Return (x, y) of the center of cell containing provided text 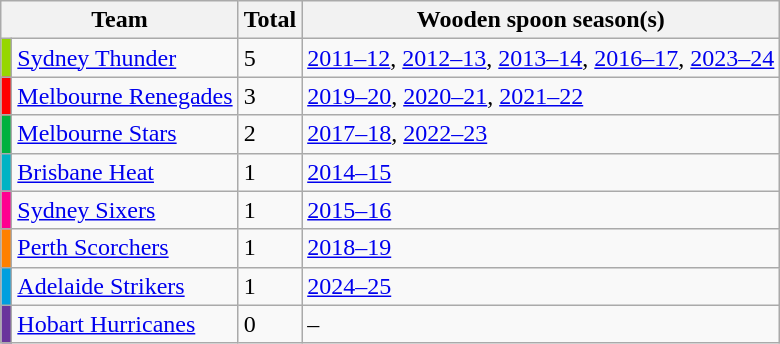
Perth Scorchers (125, 248)
Melbourne Stars (125, 134)
Wooden spoon season(s) (541, 20)
2 (270, 134)
3 (270, 96)
2017–18, 2022–23 (541, 134)
2015–16 (541, 210)
5 (270, 58)
Sydney Sixers (125, 210)
2024–25 (541, 286)
Brisbane Heat (125, 172)
Melbourne Renegades (125, 96)
Adelaide Strikers (125, 286)
0 (270, 324)
Total (270, 20)
2019–20, 2020–21, 2021–22 (541, 96)
2018–19 (541, 248)
Hobart Hurricanes (125, 324)
2011–12, 2012–13, 2013–14, 2016–17, 2023–24 (541, 58)
2014–15 (541, 172)
Sydney Thunder (125, 58)
Team (120, 20)
– (541, 324)
